Find where the given text appears and provide that cell's center as [X, Y] coordinate. 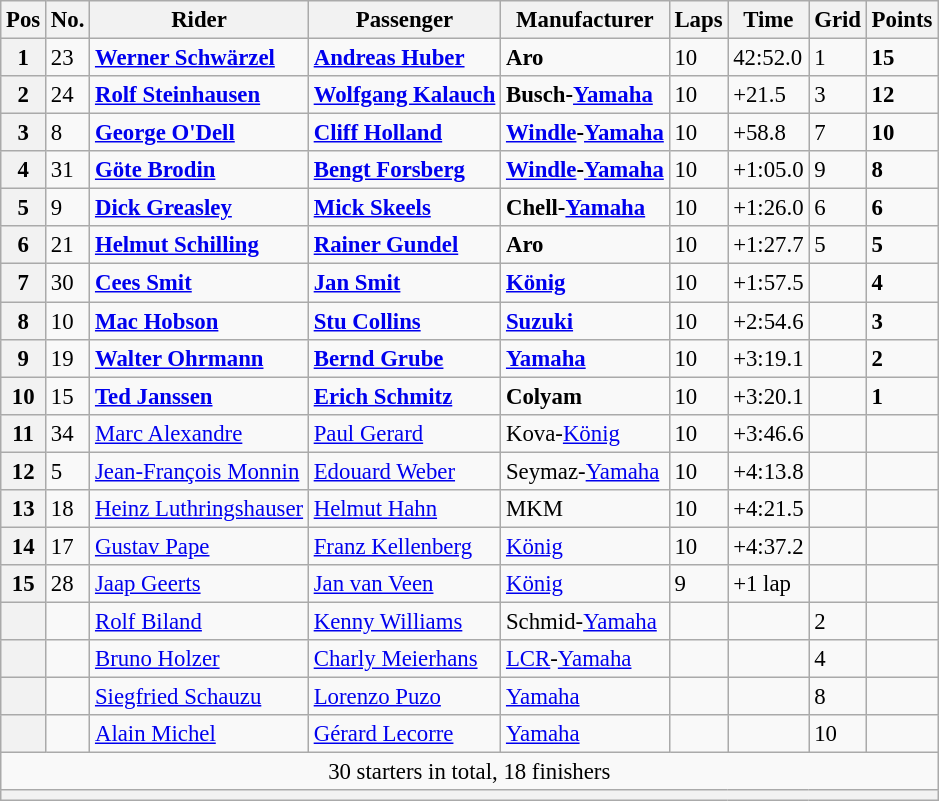
Walter Ohrmann [200, 358]
Jan Smit [404, 283]
23 [68, 58]
Jean-François Monnin [200, 471]
Marc Alexandre [200, 433]
30 [68, 283]
11 [24, 433]
Gérard Lecorre [404, 734]
Kova-König [585, 433]
+4:21.5 [768, 509]
19 [68, 358]
28 [68, 584]
Andreas Huber [404, 58]
Gustav Pape [200, 546]
Paul Gerard [404, 433]
14 [24, 546]
+2:54.6 [768, 321]
Cliff Holland [404, 133]
Wolfgang Kalauch [404, 95]
Laps [698, 20]
+21.5 [768, 95]
Helmut Hahn [404, 509]
Edouard Weber [404, 471]
Grid [838, 20]
Suzuki [585, 321]
Franz Kellenberg [404, 546]
+1:27.7 [768, 245]
Cees Smit [200, 283]
Mick Skeels [404, 208]
17 [68, 546]
21 [68, 245]
13 [24, 509]
No. [68, 20]
Werner Schwärzel [200, 58]
Points [902, 20]
Bruno Holzer [200, 659]
Bengt Forsberg [404, 170]
Manufacturer [585, 20]
Dick Greasley [200, 208]
Schmid-Yamaha [585, 621]
Erich Schmitz [404, 396]
Lorenzo Puzo [404, 697]
+4:13.8 [768, 471]
Ted Janssen [200, 396]
+1:26.0 [768, 208]
Heinz Luthringshauser [200, 509]
34 [68, 433]
Rolf Biland [200, 621]
31 [68, 170]
Rainer Gundel [404, 245]
Seymaz-Yamaha [585, 471]
Göte Brodin [200, 170]
Charly Meierhans [404, 659]
Rider [200, 20]
+4:37.2 [768, 546]
MKM [585, 509]
LCR-Yamaha [585, 659]
+58.8 [768, 133]
18 [68, 509]
Bernd Grube [404, 358]
Kenny Williams [404, 621]
Jan van Veen [404, 584]
30 starters in total, 18 finishers [470, 772]
Alain Michel [200, 734]
42:52.0 [768, 58]
Pos [24, 20]
Passenger [404, 20]
+3:19.1 [768, 358]
+3:46.6 [768, 433]
Colyam [585, 396]
Stu Collins [404, 321]
Siegfried Schauzu [200, 697]
+1:57.5 [768, 283]
+1 lap [768, 584]
Rolf Steinhausen [200, 95]
Mac Hobson [200, 321]
George O'Dell [200, 133]
+3:20.1 [768, 396]
Helmut Schilling [200, 245]
24 [68, 95]
Time [768, 20]
Chell-Yamaha [585, 208]
Jaap Geerts [200, 584]
+1:05.0 [768, 170]
Busch-Yamaha [585, 95]
